From the cell containing the given text, extract its center point as [x, y] coordinate. 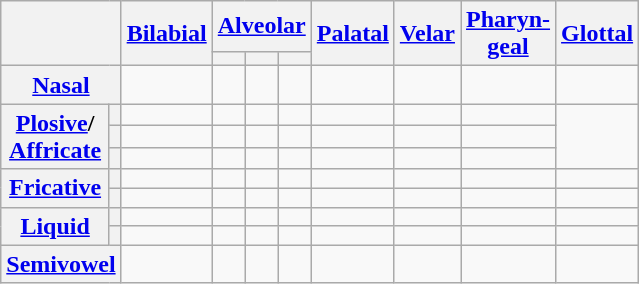
Nasal [61, 85]
Bilabial [166, 34]
Glottal [598, 34]
Plosive/Affricate [56, 136]
Alveolar [262, 26]
Fricative [56, 188]
Semivowel [61, 264]
Pharyn-geal [508, 34]
Velar [427, 34]
Liquid [56, 226]
Palatal [352, 34]
